Find where the given text appears and provide that cell's center as [X, Y] coordinate. 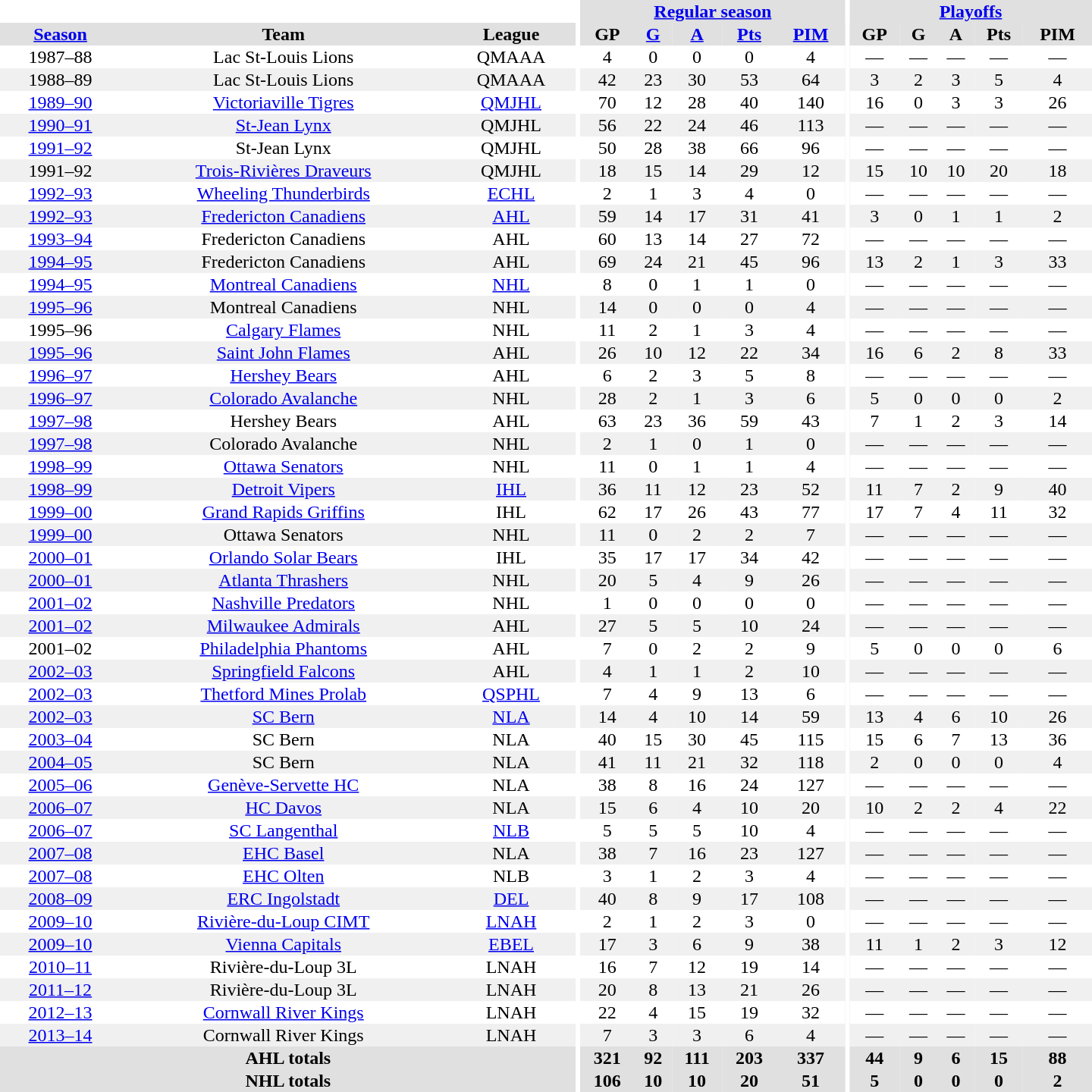
Calgary Flames [284, 330]
ERC Ingolstadt [284, 899]
51 [811, 1081]
35 [607, 557]
League [511, 34]
1993–94 [61, 239]
46 [749, 125]
DEL [511, 899]
66 [749, 148]
Wheeling Thunderbirds [284, 193]
92 [652, 1058]
1987–88 [61, 57]
29 [749, 171]
70 [607, 102]
Detroit Vipers [284, 489]
SC Langenthal [284, 830]
31 [749, 216]
2003–04 [61, 739]
115 [811, 739]
337 [811, 1058]
321 [607, 1058]
Milwaukee Admirals [284, 626]
118 [811, 762]
2004–05 [61, 762]
2010–11 [61, 967]
Team [284, 34]
113 [811, 125]
Philadelphia Phantoms [284, 648]
2008–09 [61, 899]
2012–13 [61, 1012]
53 [749, 80]
Nashville Predators [284, 603]
1989–90 [61, 102]
Springfield Falcons [284, 671]
69 [607, 262]
Playoffs [971, 11]
HC Davos [284, 808]
QSPHL [511, 694]
Season [61, 34]
50 [607, 148]
Rivière-du-Loup CIMT [284, 921]
2005–06 [61, 785]
EBEL [511, 944]
Atlanta Thrashers [284, 580]
Regular season [713, 11]
203 [749, 1058]
56 [607, 125]
63 [607, 421]
ECHL [511, 193]
1988–89 [61, 80]
AHL totals [288, 1058]
52 [811, 489]
Thetford Mines Prolab [284, 694]
72 [811, 239]
2011–12 [61, 990]
62 [607, 512]
Saint John Flames [284, 353]
Vienna Capitals [284, 944]
140 [811, 102]
Victoriaville Tigres [284, 102]
NHL totals [288, 1081]
Genève-Servette HC [284, 785]
111 [697, 1058]
1990–91 [61, 125]
88 [1057, 1058]
Orlando Solar Bears [284, 557]
60 [607, 239]
Grand Rapids Griffins [284, 512]
2013–14 [61, 1035]
77 [811, 512]
EHC Olten [284, 876]
44 [874, 1058]
106 [607, 1081]
EHC Basel [284, 853]
108 [811, 899]
64 [811, 80]
Trois-Rivières Draveurs [284, 171]
